Capture the cell that displays the provided text and extract its (x, y) central coordinate. 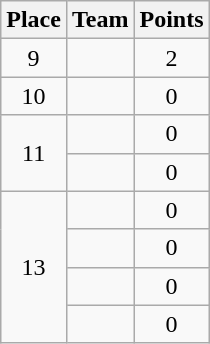
Team (100, 20)
10 (34, 96)
9 (34, 58)
Place (34, 20)
11 (34, 153)
Points (172, 20)
2 (172, 58)
13 (34, 267)
